Output the (X, Y) coordinate of the center of the cell containing the given text.  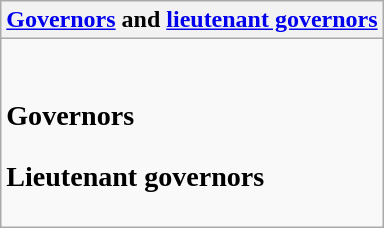
GovernorsLieutenant governors (192, 133)
Governors and lieutenant governors (192, 20)
